Pinpoint the cell where the given text exists, returning its (X, Y) midpoint coordinate. 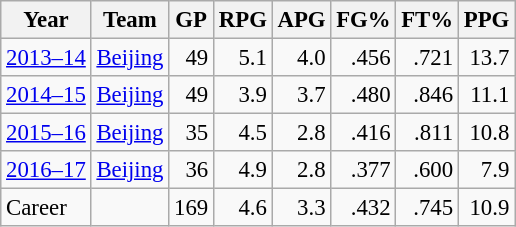
4.9 (244, 170)
10.8 (486, 133)
35 (192, 133)
11.1 (486, 95)
Year (46, 20)
.432 (364, 208)
169 (192, 208)
2016–17 (46, 170)
2014–15 (46, 95)
2013–14 (46, 58)
4.6 (244, 208)
5.1 (244, 58)
36 (192, 170)
4.0 (302, 58)
.721 (428, 58)
.456 (364, 58)
FT% (428, 20)
.377 (364, 170)
2015–16 (46, 133)
13.7 (486, 58)
GP (192, 20)
.600 (428, 170)
RPG (244, 20)
FG% (364, 20)
PPG (486, 20)
.846 (428, 95)
10.9 (486, 208)
Team (130, 20)
APG (302, 20)
7.9 (486, 170)
.416 (364, 133)
3.9 (244, 95)
4.5 (244, 133)
Career (46, 208)
3.7 (302, 95)
.480 (364, 95)
3.3 (302, 208)
.745 (428, 208)
.811 (428, 133)
